Scan for the cell matching the given text and deliver its (X, Y) coordinate at center. 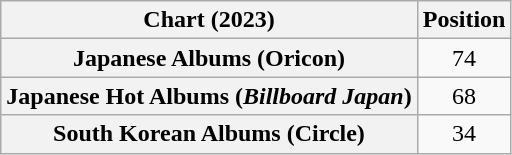
74 (464, 58)
Chart (2023) (209, 20)
Position (464, 20)
34 (464, 134)
South Korean Albums (Circle) (209, 134)
Japanese Hot Albums (Billboard Japan) (209, 96)
68 (464, 96)
Japanese Albums (Oricon) (209, 58)
